Output the (x, y) coordinate of the center of the cell containing the given text.  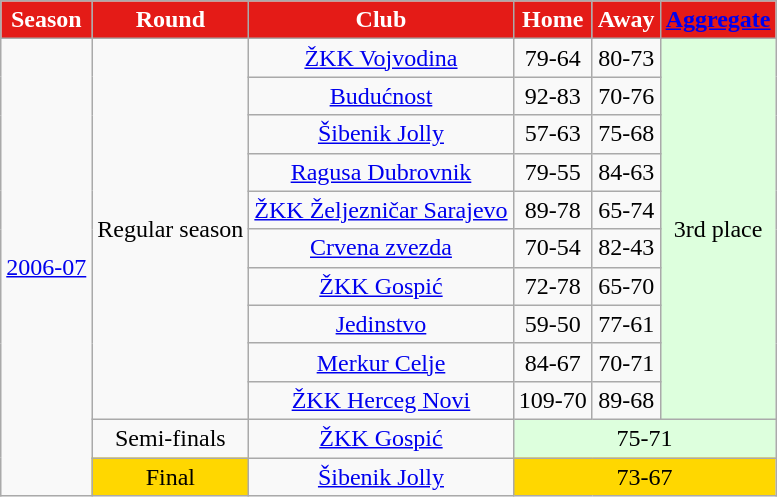
Merkur Celje (381, 362)
Home (552, 20)
75-68 (626, 134)
Jedinstvo (381, 324)
Round (170, 20)
73-67 (644, 477)
89-68 (626, 400)
72-78 (552, 286)
92-83 (552, 96)
Aggregate (718, 20)
77-61 (626, 324)
109-70 (552, 400)
65-70 (626, 286)
79-55 (552, 172)
3rd place (718, 230)
ŽKK Herceg Novi (381, 400)
84-63 (626, 172)
Semi-finals (170, 438)
59-50 (552, 324)
82-43 (626, 248)
70-76 (626, 96)
Budućnost (381, 96)
80-73 (626, 58)
89-78 (552, 210)
79-64 (552, 58)
Final (170, 477)
84-67 (552, 362)
57-63 (552, 134)
70-54 (552, 248)
ŽKK Željezničar Sarajevo (381, 210)
ŽKK Vojvodina (381, 58)
Club (381, 20)
65-74 (626, 210)
Crvena zvezda (381, 248)
70-71 (626, 362)
Season (46, 20)
Regular season (170, 230)
2006-07 (46, 268)
Ragusa Dubrovnik (381, 172)
75-71 (644, 438)
Away (626, 20)
